From the cell containing the given text, extract its center point as [X, Y] coordinate. 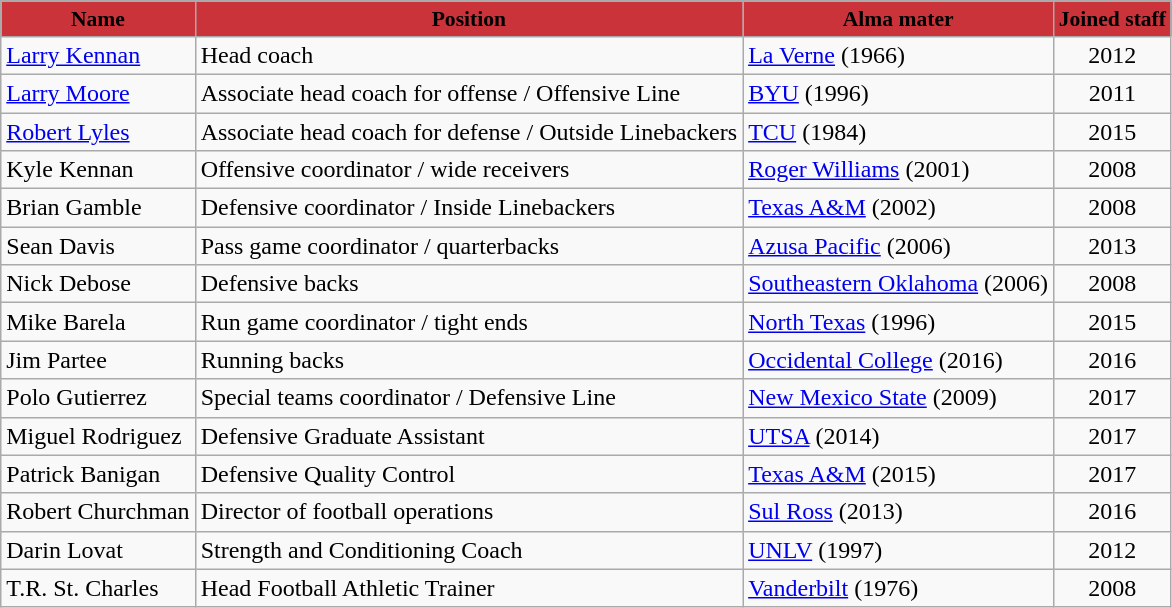
Larry Kennan [98, 55]
Defensive coordinator / Inside Linebackers [469, 208]
Roger Williams (2001) [898, 170]
Strength and Conditioning Coach [469, 550]
BYU (1996) [898, 93]
Head Football Athletic Trainer [469, 588]
Defensive backs [469, 284]
Jim Partee [98, 360]
Special teams coordinator / Defensive Line [469, 398]
Azusa Pacific (2006) [898, 246]
Mike Barela [98, 322]
Texas A&M (2002) [898, 208]
Kyle Kennan [98, 170]
Sean Davis [98, 246]
Robert Lyles [98, 131]
Defensive Graduate Assistant [469, 436]
Patrick Banigan [98, 474]
La Verne (1966) [898, 55]
Position [469, 19]
Nick Debose [98, 284]
UTSA (2014) [898, 436]
Sul Ross (2013) [898, 512]
Run game coordinator / tight ends [469, 322]
Pass game coordinator / quarterbacks [469, 246]
North Texas (1996) [898, 322]
Defensive Quality Control [469, 474]
Alma mater [898, 19]
UNLV (1997) [898, 550]
Robert Churchman [98, 512]
T.R. St. Charles [98, 588]
2011 [1112, 93]
Darin Lovat [98, 550]
Southeastern Oklahoma (2006) [898, 284]
Occidental College (2016) [898, 360]
Associate head coach for offense / Offensive Line [469, 93]
Name [98, 19]
Joined staff [1112, 19]
TCU (1984) [898, 131]
2013 [1112, 246]
Polo Gutierrez [98, 398]
New Mexico State (2009) [898, 398]
Brian Gamble [98, 208]
Associate head coach for defense / Outside Linebackers [469, 131]
Director of football operations [469, 512]
Head coach [469, 55]
Miguel Rodriguez [98, 436]
Running backs [469, 360]
Larry Moore [98, 93]
Texas A&M (2015) [898, 474]
Vanderbilt (1976) [898, 588]
Offensive coordinator / wide receivers [469, 170]
